Return the [x, y] coordinate for the center point of the cell that contains the specified text.  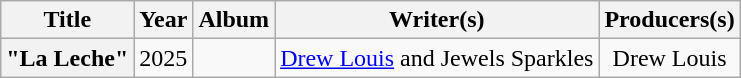
Writer(s) [437, 20]
Year [164, 20]
Album [234, 20]
2025 [164, 58]
Title [68, 20]
"La Leche" [68, 58]
Drew Louis [670, 58]
Drew Louis and Jewels Sparkles [437, 58]
Producers(s) [670, 20]
